Output the (X, Y) coordinate of the center of the cell containing the given text.  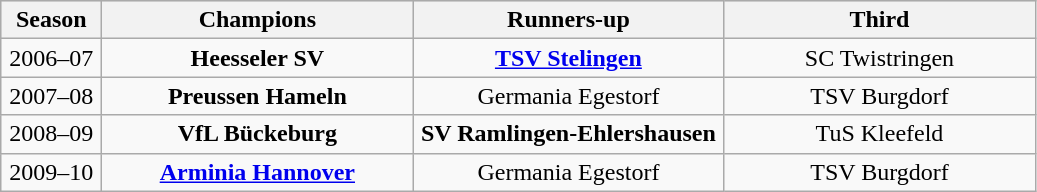
TSV Stelingen (568, 58)
Third (880, 20)
VfL Bückeburg (258, 134)
Champions (258, 20)
SV Ramlingen-Ehlershausen (568, 134)
2008–09 (52, 134)
SC Twistringen (880, 58)
Heesseler SV (258, 58)
Runners-up (568, 20)
Season (52, 20)
2006–07 (52, 58)
TuS Kleefeld (880, 134)
Arminia Hannover (258, 172)
2009–10 (52, 172)
2007–08 (52, 96)
Preussen Hameln (258, 96)
